Extract the [x, y] coordinate from the center of the cell holding the provided text.  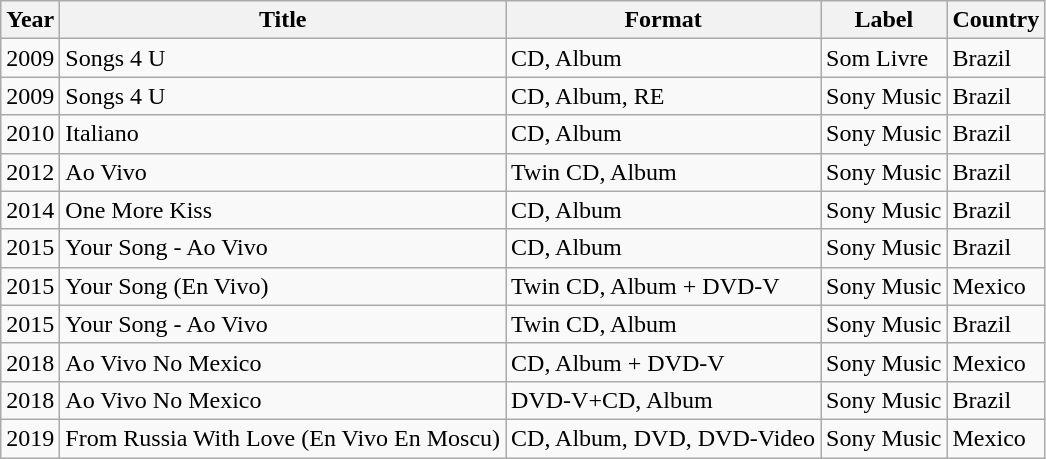
Country [996, 20]
2012 [30, 172]
Your Song (En Vivo) [283, 286]
CD, Album, DVD, DVD-Video [664, 438]
2014 [30, 210]
Title [283, 20]
From Russia With Love (En Vivo En Moscu) [283, 438]
Twin CD, Album + DVD-V [664, 286]
One More Kiss [283, 210]
Som Livre [884, 58]
Format [664, 20]
2010 [30, 134]
DVD-V+CD, Album [664, 400]
Ao Vivo [283, 172]
Italiano [283, 134]
CD, Album, RE [664, 96]
Label [884, 20]
CD, Album + DVD-V [664, 362]
2019 [30, 438]
Year [30, 20]
